Determine the (X, Y) coordinate at the center of the cell enclosing the given text.  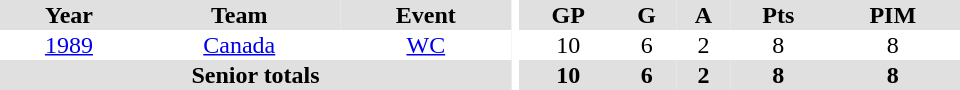
WC (426, 45)
GP (568, 15)
A (704, 15)
1989 (69, 45)
G (646, 15)
Pts (778, 15)
Senior totals (256, 75)
Canada (240, 45)
PIM (893, 15)
Year (69, 15)
Team (240, 15)
Event (426, 15)
